Pinpoint the cell where the given text exists, returning its [X, Y] midpoint coordinate. 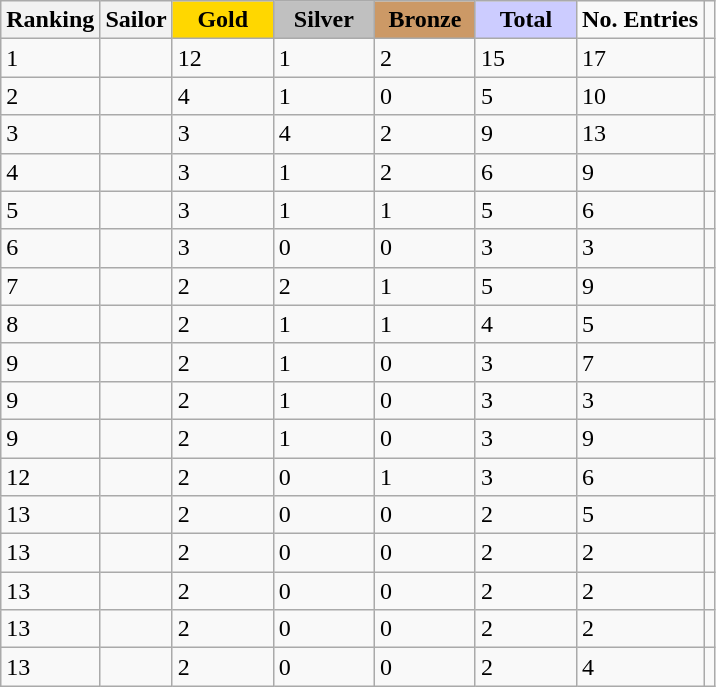
Silver [324, 20]
Gold [222, 20]
15 [526, 58]
Total [526, 20]
8 [50, 324]
10 [640, 96]
Ranking [50, 20]
No. Entries [640, 20]
Sailor [136, 20]
Bronze [424, 20]
17 [640, 58]
